Search for the cell housing the specified text and yield its [X, Y] center coordinate. 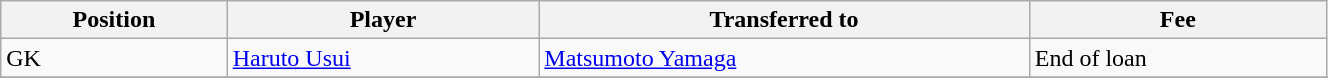
Fee [1178, 20]
Player [383, 20]
Matsumoto Yamaga [784, 58]
GK [114, 58]
Position [114, 20]
Haruto Usui [383, 58]
End of loan [1178, 58]
Transferred to [784, 20]
